Locate the cell with the specified text and output its [X, Y] center coordinate. 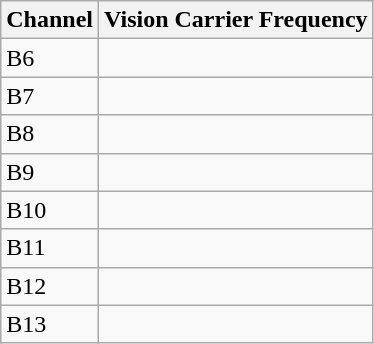
B8 [50, 134]
B11 [50, 248]
B7 [50, 96]
B10 [50, 210]
B9 [50, 172]
B13 [50, 324]
Channel [50, 20]
B12 [50, 286]
B6 [50, 58]
Vision Carrier Frequency [236, 20]
